Search for the cell housing the specified text and yield its [x, y] center coordinate. 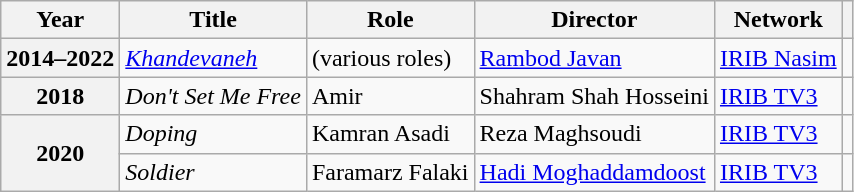
2014–2022 [60, 58]
IRIB Nasim [778, 58]
Year [60, 20]
Faramarz Falaki [390, 172]
2018 [60, 96]
Soldier [214, 172]
Khandevaneh [214, 58]
Doping [214, 134]
(various roles) [390, 58]
Director [594, 20]
Title [214, 20]
Shahram Shah Hosseini [594, 96]
Reza Maghsoudi [594, 134]
Network [778, 20]
Amir [390, 96]
Hadi Moghaddamdoost [594, 172]
Role [390, 20]
Don't Set Me Free [214, 96]
Kamran Asadi [390, 134]
2020 [60, 153]
Rambod Javan [594, 58]
